Locate the cell with the specified text and output its [x, y] center coordinate. 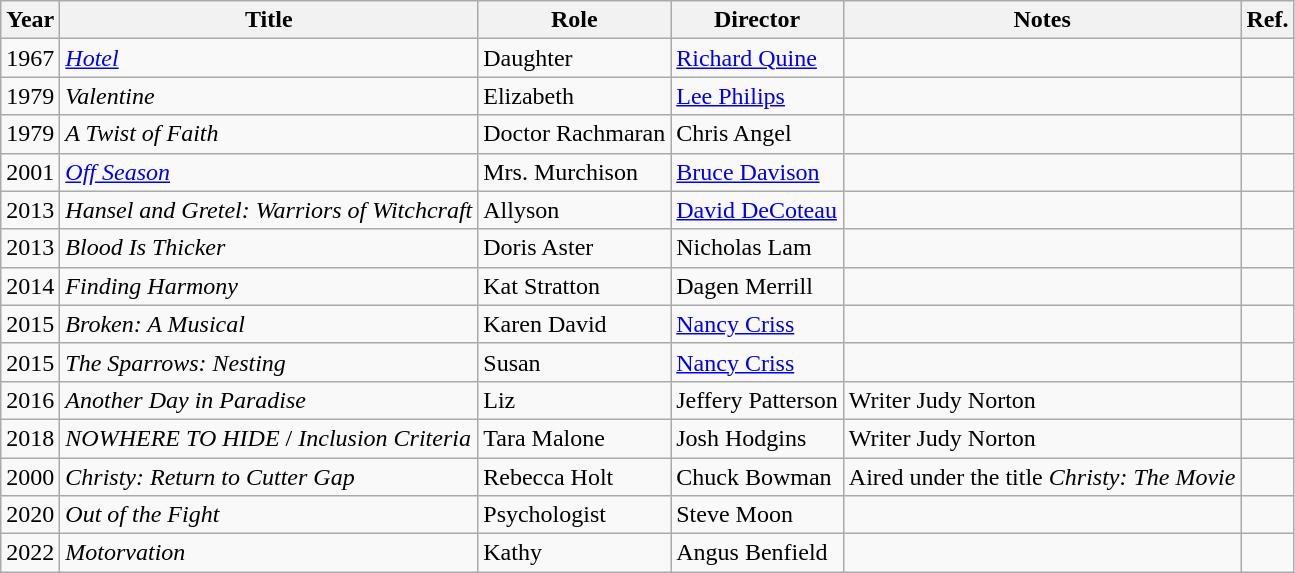
Elizabeth [574, 96]
Daughter [574, 58]
The Sparrows: Nesting [269, 362]
Out of the Fight [269, 515]
Bruce Davison [758, 172]
Role [574, 20]
Another Day in Paradise [269, 400]
Ref. [1268, 20]
2018 [30, 438]
2022 [30, 553]
Broken: A Musical [269, 324]
David DeCoteau [758, 210]
Doctor Rachmaran [574, 134]
Kat Stratton [574, 286]
2020 [30, 515]
Doris Aster [574, 248]
Jeffery Patterson [758, 400]
Liz [574, 400]
Chris Angel [758, 134]
2016 [30, 400]
Off Season [269, 172]
Lee Philips [758, 96]
Motorvation [269, 553]
Nicholas Lam [758, 248]
2001 [30, 172]
2014 [30, 286]
NOWHERE TO HIDE / Inclusion Criteria [269, 438]
Mrs. Murchison [574, 172]
Hansel and Gretel: Warriors of Witchcraft [269, 210]
Blood Is Thicker [269, 248]
Hotel [269, 58]
Tara Malone [574, 438]
Chuck Bowman [758, 477]
Year [30, 20]
Finding Harmony [269, 286]
Rebecca Holt [574, 477]
Richard Quine [758, 58]
Karen David [574, 324]
Valentine [269, 96]
Angus Benfield [758, 553]
Dagen Merrill [758, 286]
Susan [574, 362]
Aired under the title Christy: The Movie [1042, 477]
Christy: Return to Cutter Gap [269, 477]
Steve Moon [758, 515]
Josh Hodgins [758, 438]
1967 [30, 58]
Notes [1042, 20]
A Twist of Faith [269, 134]
Allyson [574, 210]
Psychologist [574, 515]
2000 [30, 477]
Kathy [574, 553]
Director [758, 20]
Title [269, 20]
